Scan for the cell matching the given text and deliver its [x, y] coordinate at center. 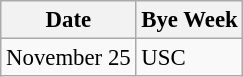
November 25 [68, 58]
USC [190, 58]
Date [68, 20]
Bye Week [190, 20]
